Provide the [x, y] coordinate of the cell's center where the given text is located.  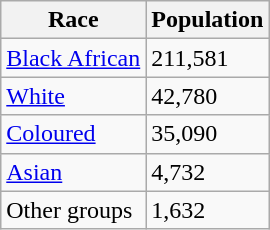
Other groups [74, 210]
42,780 [208, 96]
35,090 [208, 134]
4,732 [208, 172]
211,581 [208, 58]
Asian [74, 172]
Population [208, 20]
Race [74, 20]
Black African [74, 58]
Coloured [74, 134]
1,632 [208, 210]
White [74, 96]
